Scan for the cell matching the given text and deliver its (x, y) coordinate at center. 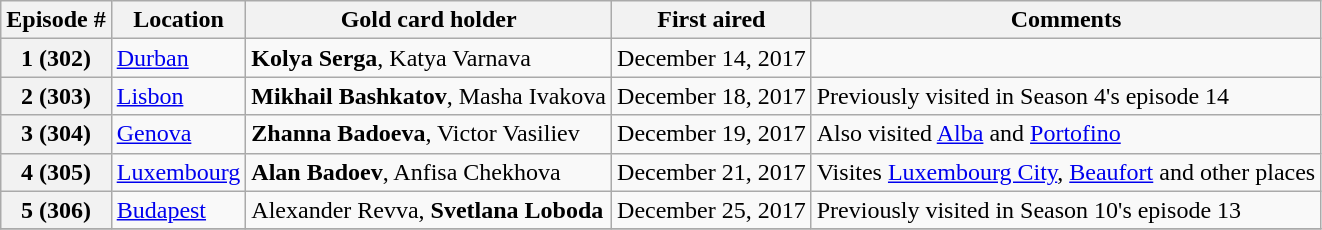
Location (178, 20)
Budapest (178, 210)
December 21, 2017 (712, 172)
December 25, 2017 (712, 210)
December 19, 2017 (712, 134)
Alan Badoev, Anfisa Chekhova (429, 172)
Mikhail Bashkatov, Masha Ivakova (429, 96)
Kolya Serga, Katya Varnava (429, 58)
Luxembourg (178, 172)
Previously visited in Season 4's episode 14 (1066, 96)
Episode # (56, 20)
Gold card holder (429, 20)
Also visited Alba and Portofino (1066, 134)
1 (302) (56, 58)
Zhanna Badoeva, Victor Vasiliev (429, 134)
2 (303) (56, 96)
Genova (178, 134)
Lisbon (178, 96)
First aired (712, 20)
4 (305) (56, 172)
5 (306) (56, 210)
Previously visited in Season 10's episode 13 (1066, 210)
Alexander Revva, Svetlana Loboda (429, 210)
Visites Luxembourg City, Beaufort and other places (1066, 172)
3 (304) (56, 134)
Comments (1066, 20)
Durban (178, 58)
December 18, 2017 (712, 96)
December 14, 2017 (712, 58)
